Identify which cell holds the provided text, then report its (x, y) central coordinate. 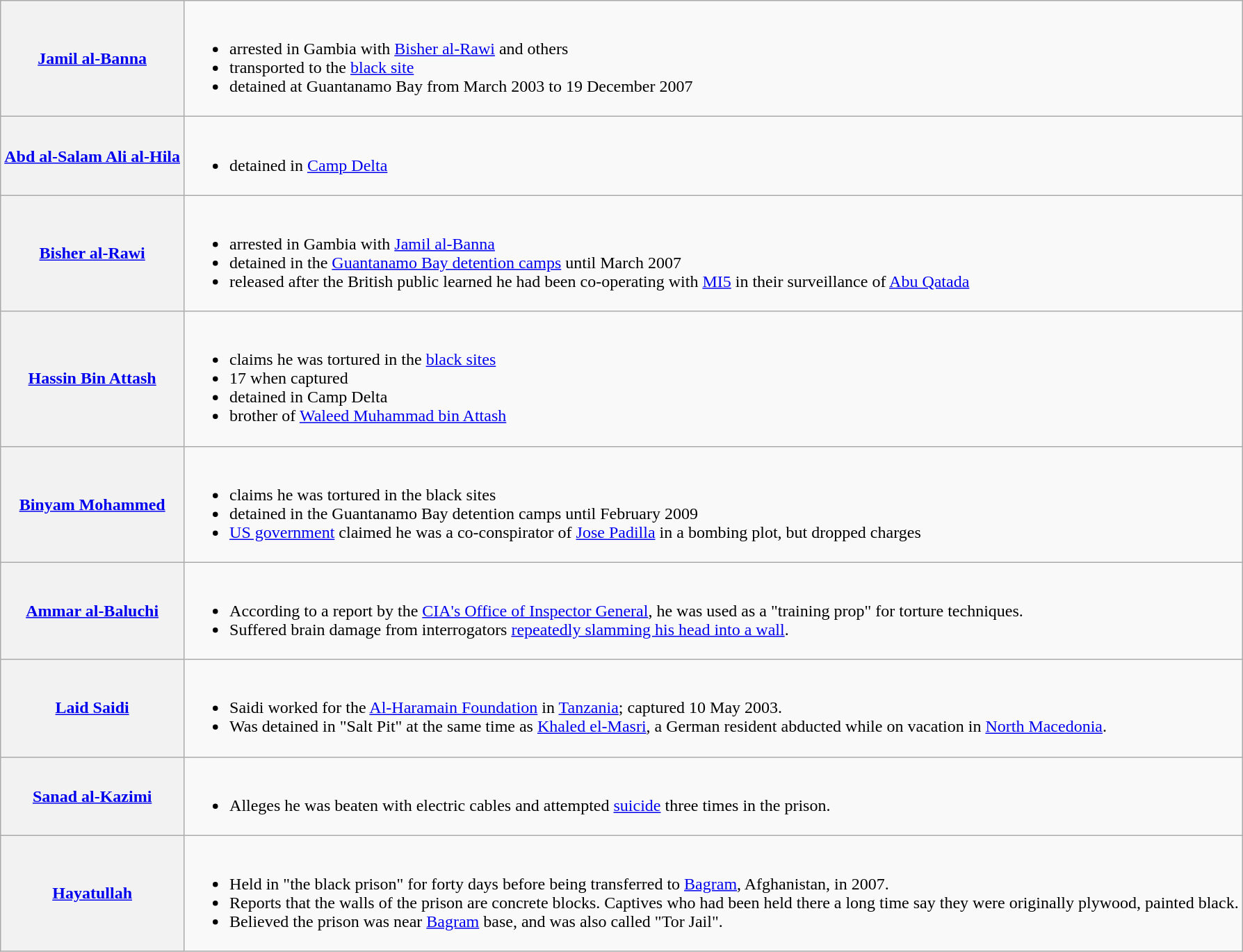
Binyam Mohammed (92, 504)
Alleges he was beaten with electric cables and attempted suicide three times in the prison. (713, 796)
Abd al-Salam Ali al-Hila (92, 156)
Hassin Bin Attash (92, 379)
Ammar al-Baluchi (92, 611)
claims he was tortured in the black sites17 when captureddetained in Camp Deltabrother of Waleed Muhammad bin Attash (713, 379)
Sanad al-Kazimi (92, 796)
Laid Saidi (92, 708)
Jamil al-Banna (92, 58)
Hayatullah (92, 894)
arrested in Gambia with Bisher al-Rawi and otherstransported to the black sitedetained at Guantanamo Bay from March 2003 to 19 December 2007 (713, 58)
Bisher al-Rawi (92, 253)
detained in Camp Delta (713, 156)
